For the text-containing cell, return its midpoint in (X, Y) coordinate format. 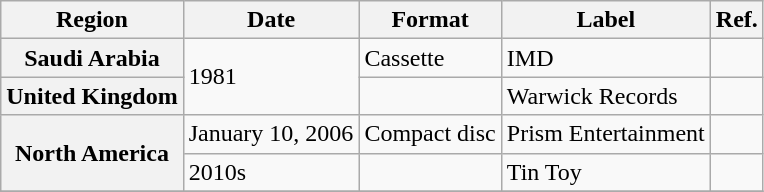
Label (606, 20)
North America (92, 153)
1981 (271, 77)
January 10, 2006 (271, 134)
Tin Toy (606, 172)
IMD (606, 58)
United Kingdom (92, 96)
Warwick Records (606, 96)
Date (271, 20)
Cassette (430, 58)
Saudi Arabia (92, 58)
Prism Entertainment (606, 134)
Region (92, 20)
Compact disc (430, 134)
Format (430, 20)
2010s (271, 172)
Ref. (736, 20)
